Capture the cell that displays the provided text and extract its (X, Y) central coordinate. 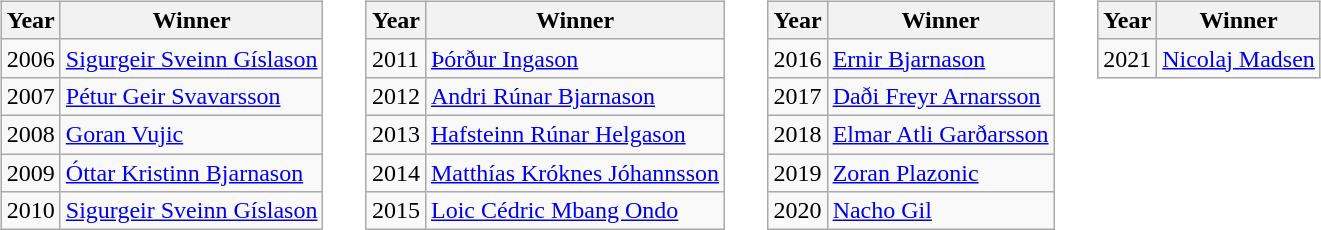
2019 (798, 173)
Óttar Kristinn Bjarnason (192, 173)
2009 (30, 173)
2021 (1128, 58)
2010 (30, 211)
2014 (396, 173)
Hafsteinn Rúnar Helgason (574, 134)
Matthías Króknes Jóhannsson (574, 173)
2013 (396, 134)
2012 (396, 96)
2020 (798, 211)
2008 (30, 134)
2018 (798, 134)
2011 (396, 58)
Þórður Ingason (574, 58)
Loic Cédric Mbang Ondo (574, 211)
2016 (798, 58)
2007 (30, 96)
2006 (30, 58)
Nacho Gil (940, 211)
Goran Vujic (192, 134)
2015 (396, 211)
Ernir Bjarnason (940, 58)
Pétur Geir Svavarsson (192, 96)
Daði Freyr Arnarsson (940, 96)
Nicolaj Madsen (1239, 58)
2017 (798, 96)
Andri Rúnar Bjarnason (574, 96)
Elmar Atli Garðarsson (940, 134)
Zoran Plazonic (940, 173)
